Determine the [X, Y] coordinate at the center of the cell enclosing the given text.  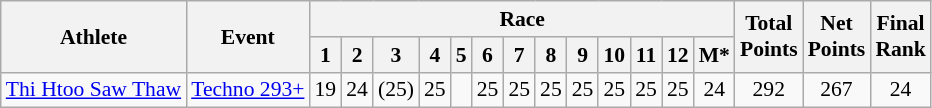
M* [714, 55]
4 [435, 55]
12 [678, 55]
11 [646, 55]
5 [462, 55]
9 [583, 55]
10 [614, 55]
19 [325, 90]
292 [769, 90]
7 [519, 55]
267 [837, 90]
6 [488, 55]
1 [325, 55]
FinalRank [900, 36]
Event [248, 36]
Techno 293+ [248, 90]
NetPoints [837, 36]
8 [551, 55]
TotalPoints [769, 36]
(25) [396, 90]
3 [396, 55]
2 [357, 55]
Thi Htoo Saw Thaw [94, 90]
Athlete [94, 36]
Race [522, 19]
